From the cell containing the given text, extract its center point as (x, y) coordinate. 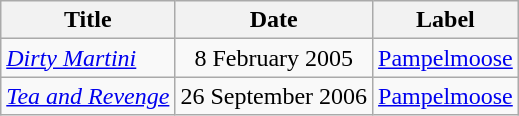
Label (446, 20)
Tea and Revenge (88, 96)
Date (274, 20)
Dirty Martini (88, 58)
26 September 2006 (274, 96)
Title (88, 20)
8 February 2005 (274, 58)
